Output the [x, y] coordinate of the center of the cell containing the given text.  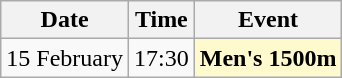
17:30 [161, 58]
Men's 1500m [268, 58]
Date [65, 20]
Event [268, 20]
15 February [65, 58]
Time [161, 20]
